Identify which cell holds the provided text, then report its [x, y] central coordinate. 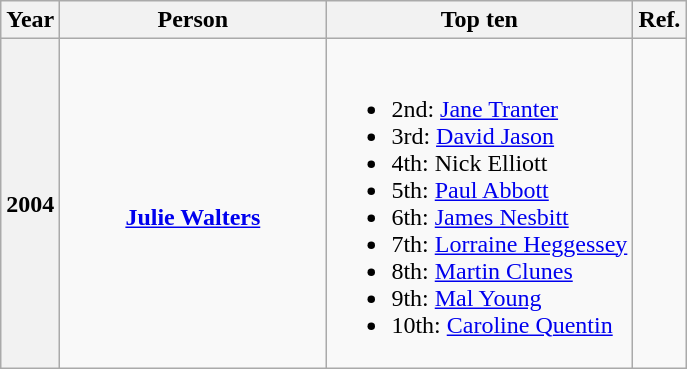
Person [193, 20]
2004 [30, 204]
Ref. [660, 20]
Top ten [480, 20]
Julie Walters [193, 204]
Year [30, 20]
